Capture the cell that displays the provided text and extract its [x, y] central coordinate. 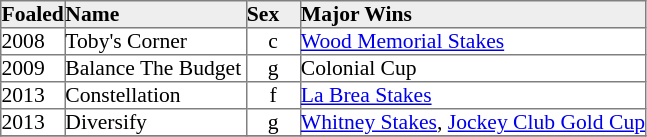
Toby's Corner [156, 42]
Foaled [33, 14]
2009 [33, 68]
Balance The Budget [156, 68]
Name [156, 14]
Whitney Stakes, Jockey Club Gold Cup [473, 122]
Constellation [156, 96]
f [273, 96]
Sex [273, 14]
Diversify [156, 122]
2008 [33, 42]
Wood Memorial Stakes [473, 42]
c [273, 42]
Major Wins [473, 14]
La Brea Stakes [473, 96]
Colonial Cup [473, 68]
